Determine the (X, Y) coordinate at the center of the cell enclosing the given text.  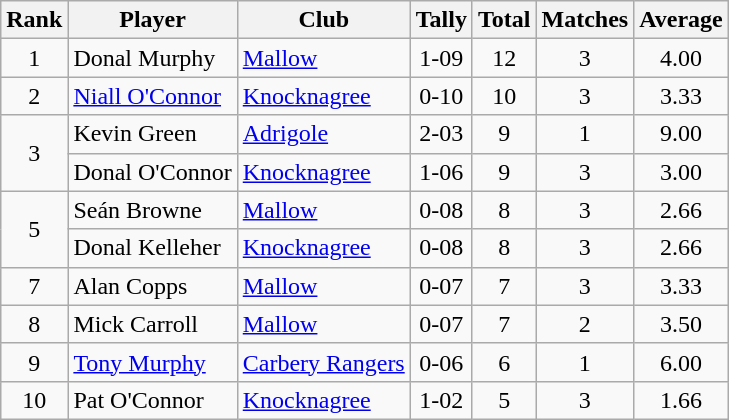
Donal O'Connor (152, 172)
6.00 (682, 362)
Player (152, 20)
1-02 (441, 400)
Rank (34, 20)
Seán Browne (152, 210)
Niall O'Connor (152, 96)
Tally (441, 20)
Tony Murphy (152, 362)
3.50 (682, 324)
12 (504, 58)
Donal Kelleher (152, 248)
1.66 (682, 400)
6 (504, 362)
Club (324, 20)
0-06 (441, 362)
Carbery Rangers (324, 362)
Pat O'Connor (152, 400)
Adrigole (324, 134)
9.00 (682, 134)
Total (504, 20)
2-03 (441, 134)
3.00 (682, 172)
1-06 (441, 172)
Average (682, 20)
Alan Copps (152, 286)
Kevin Green (152, 134)
1-09 (441, 58)
Donal Murphy (152, 58)
0-10 (441, 96)
4.00 (682, 58)
Mick Carroll (152, 324)
Matches (585, 20)
